Scan for the cell matching the given text and deliver its (X, Y) coordinate at center. 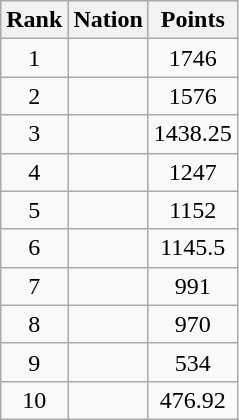
10 (34, 400)
1145.5 (192, 248)
Nation (108, 20)
991 (192, 286)
1152 (192, 210)
476.92 (192, 400)
970 (192, 324)
534 (192, 362)
6 (34, 248)
5 (34, 210)
7 (34, 286)
1247 (192, 172)
3 (34, 134)
1438.25 (192, 134)
Points (192, 20)
9 (34, 362)
4 (34, 172)
1 (34, 58)
Rank (34, 20)
1746 (192, 58)
8 (34, 324)
1576 (192, 96)
2 (34, 96)
